Return the (x, y) coordinate for the center point of the cell that contains the specified text.  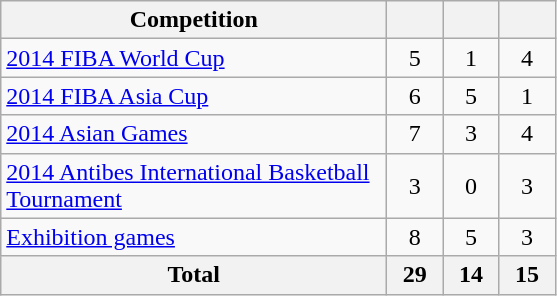
2014 Antibes International Basketball Tournament (194, 186)
29 (415, 275)
Competition (194, 20)
0 (471, 186)
2014 FIBA World Cup (194, 58)
14 (471, 275)
2014 Asian Games (194, 134)
15 (527, 275)
7 (415, 134)
2014 FIBA Asia Cup (194, 96)
Exhibition games (194, 237)
Total (194, 275)
6 (415, 96)
8 (415, 237)
